Pinpoint the cell where the given text exists, returning its [X, Y] midpoint coordinate. 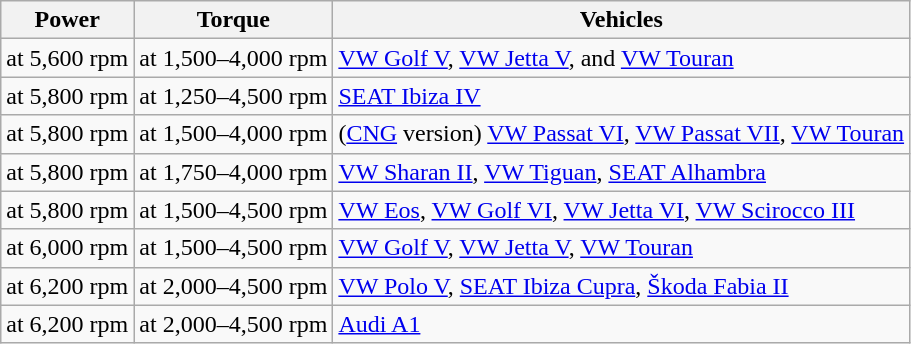
at 6,000 rpm [68, 248]
SEAT Ibiza IV [622, 96]
VW Golf V, VW Jetta V, VW Touran [622, 248]
Audi A1 [622, 324]
(CNG version) VW Passat VI, VW Passat VII, VW Touran [622, 134]
at 5,600 rpm [68, 58]
at 1,250–4,500 rpm [234, 96]
VW Polo V, SEAT Ibiza Cupra, Škoda Fabia II [622, 286]
at 1,750–4,000 rpm [234, 172]
Vehicles [622, 20]
Torque [234, 20]
Power [68, 20]
VW Eos, VW Golf VI, VW Jetta VI, VW Scirocco III [622, 210]
VW Golf V, VW Jetta V, and VW Touran [622, 58]
VW Sharan II, VW Tiguan, SEAT Alhambra [622, 172]
